Search for the cell housing the specified text and yield its (x, y) center coordinate. 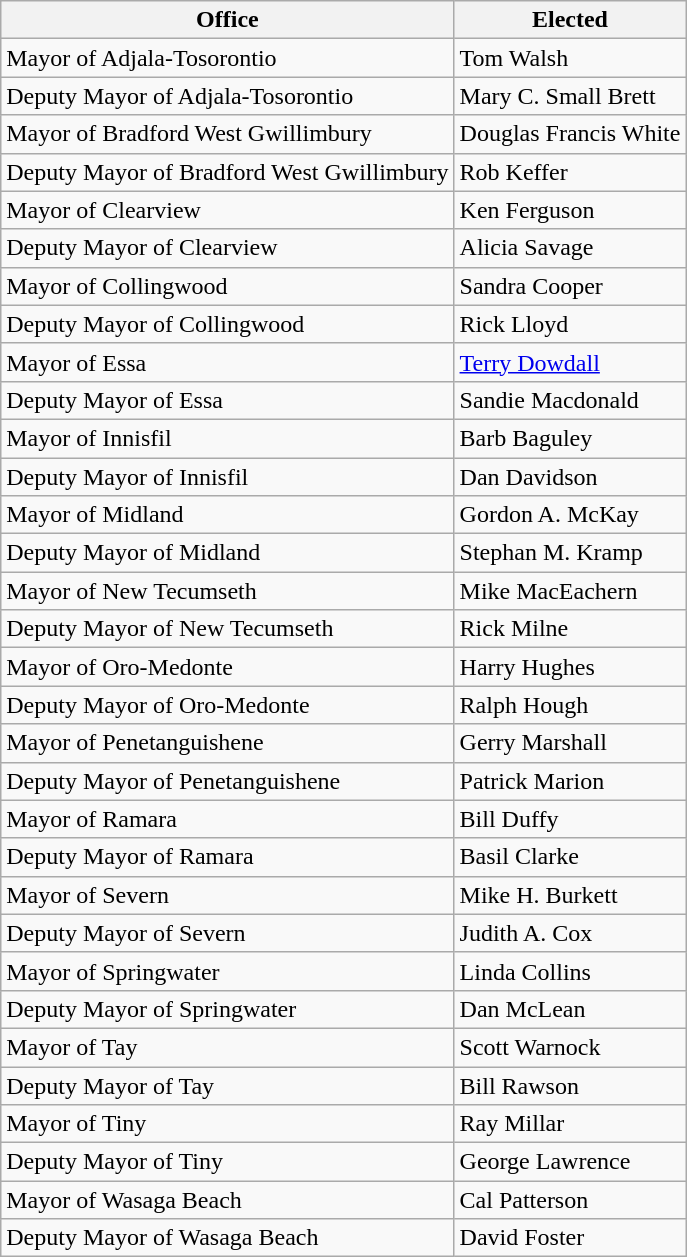
George Lawrence (570, 1162)
Bill Rawson (570, 1085)
Dan Davidson (570, 477)
Dan McLean (570, 1009)
Harry Hughes (570, 667)
Stephan M. Kramp (570, 553)
Deputy Mayor of Tiny (228, 1162)
Ken Ferguson (570, 210)
Rick Milne (570, 629)
Mike MacEachern (570, 591)
Deputy Mayor of New Tecumseth (228, 629)
Mayor of Severn (228, 895)
Cal Patterson (570, 1200)
Ray Millar (570, 1124)
Judith A. Cox (570, 933)
Patrick Marion (570, 781)
Sandra Cooper (570, 286)
Deputy Mayor of Wasaga Beach (228, 1238)
Mayor of Springwater (228, 971)
Mayor of Collingwood (228, 286)
Deputy Mayor of Bradford West Gwillimbury (228, 172)
Deputy Mayor of Innisfil (228, 477)
Mayor of New Tecumseth (228, 591)
Mayor of Wasaga Beach (228, 1200)
Scott Warnock (570, 1047)
Deputy Mayor of Tay (228, 1085)
Linda Collins (570, 971)
Terry Dowdall (570, 362)
Office (228, 20)
Mike H. Burkett (570, 895)
Mayor of Ramara (228, 819)
Douglas Francis White (570, 134)
Deputy Mayor of Penetanguishene (228, 781)
Deputy Mayor of Essa (228, 400)
Gerry Marshall (570, 743)
Mayor of Oro-Medonte (228, 667)
Mayor of Innisfil (228, 438)
Deputy Mayor of Severn (228, 933)
Rick Lloyd (570, 324)
Sandie Macdonald (570, 400)
Mayor of Bradford West Gwillimbury (228, 134)
Mayor of Tay (228, 1047)
Barb Baguley (570, 438)
Basil Clarke (570, 857)
Deputy Mayor of Ramara (228, 857)
Mayor of Midland (228, 515)
Deputy Mayor of Clearview (228, 248)
Rob Keffer (570, 172)
Deputy Mayor of Midland (228, 553)
Deputy Mayor of Springwater (228, 1009)
Deputy Mayor of Collingwood (228, 324)
Gordon A. McKay (570, 515)
Mary C. Small Brett (570, 96)
Bill Duffy (570, 819)
Deputy Mayor of Adjala-Tosorontio (228, 96)
David Foster (570, 1238)
Mayor of Adjala-Tosorontio (228, 58)
Deputy Mayor of Oro-Medonte (228, 705)
Ralph Hough (570, 705)
Mayor of Tiny (228, 1124)
Tom Walsh (570, 58)
Mayor of Clearview (228, 210)
Elected (570, 20)
Mayor of Penetanguishene (228, 743)
Alicia Savage (570, 248)
Mayor of Essa (228, 362)
